Capture the cell that displays the provided text and extract its (x, y) central coordinate. 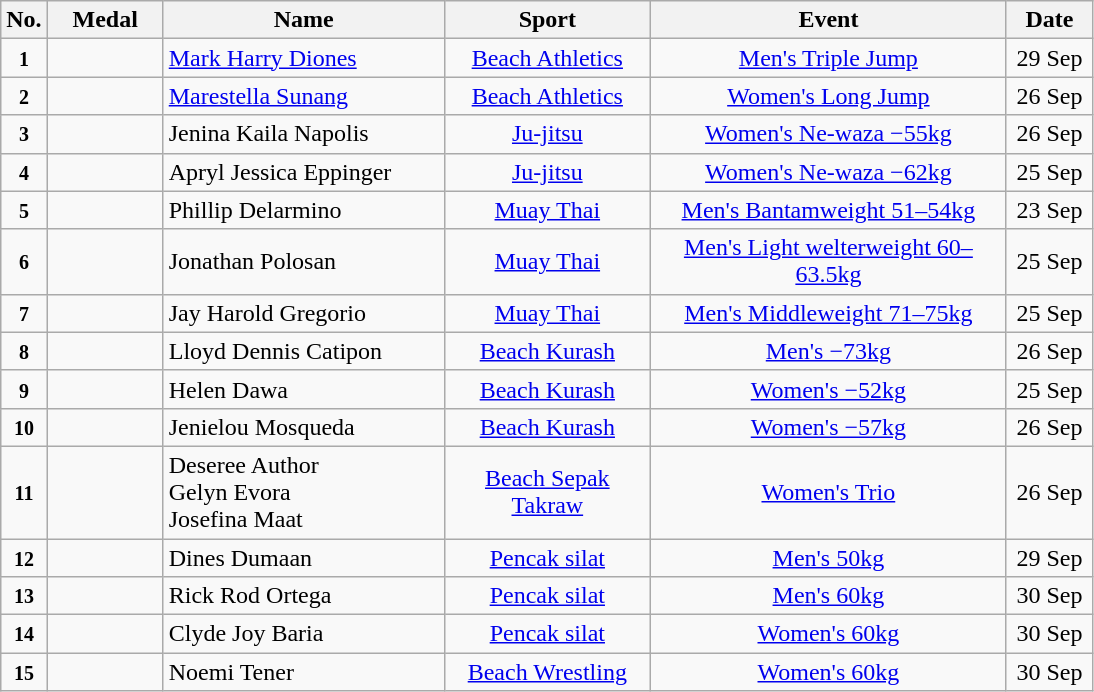
6 (24, 262)
7 (24, 313)
Women's Ne-waza −62kg (828, 172)
Medal (105, 20)
4 (24, 172)
Jenielou Mosqueda (304, 427)
Men's Triple Jump (828, 58)
Sport (547, 20)
5 (24, 210)
Women's −52kg (828, 389)
Women's Ne-waza −55kg (828, 134)
1 (24, 58)
Noemi Tener (304, 672)
Marestella Sunang (304, 96)
Men's Bantamweight 51–54kg (828, 210)
Women's Long Jump (828, 96)
Beach Wrestling (547, 672)
Name (304, 20)
Apryl Jessica Eppinger (304, 172)
Deseree AuthorGelyn EvoraJosefina Maat (304, 492)
Women's −57kg (828, 427)
23 Sep (1049, 210)
15 (24, 672)
Beach Sepak Takraw (547, 492)
Men's 60kg (828, 596)
Dines Dumaan (304, 557)
Phillip Delarmino (304, 210)
Clyde Joy Baria (304, 634)
14 (24, 634)
13 (24, 596)
Men's −73kg (828, 351)
Mark Harry Diones (304, 58)
Helen Dawa (304, 389)
11 (24, 492)
10 (24, 427)
Jonathan Polosan (304, 262)
Date (1049, 20)
Rick Rod Ortega (304, 596)
12 (24, 557)
Jay Harold Gregorio (304, 313)
Women's Trio (828, 492)
Men's Light welterweight 60–63.5kg (828, 262)
Event (828, 20)
Men's 50kg (828, 557)
9 (24, 389)
No. (24, 20)
2 (24, 96)
Lloyd Dennis Catipon (304, 351)
Men's Middleweight 71–75kg (828, 313)
3 (24, 134)
Jenina Kaila Napolis (304, 134)
8 (24, 351)
